Find where the given text appears and provide that cell's center as [X, Y] coordinate. 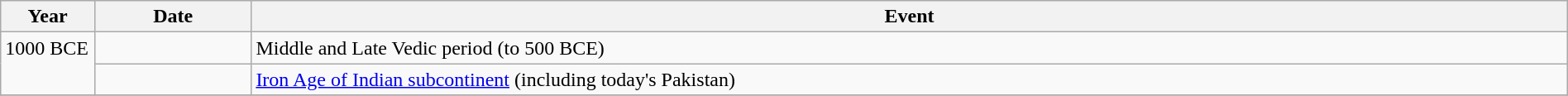
Year [48, 17]
Event [910, 17]
Iron Age of Indian subcontinent (including today's Pakistan) [910, 79]
Middle and Late Vedic period (to 500 BCE) [910, 48]
1000 BCE [48, 64]
Date [172, 17]
